Capture the cell that displays the provided text and extract its [x, y] central coordinate. 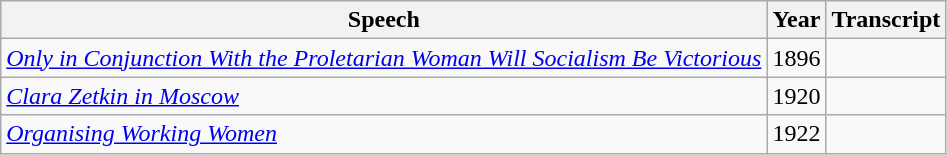
Organising Working Women [384, 134]
1896 [796, 58]
1920 [796, 96]
Year [796, 20]
Speech [384, 20]
Transcript [886, 20]
Clara Zetkin in Moscow [384, 96]
Only in Conjunction With the Proletarian Woman Will Socialism Be Victorious [384, 58]
1922 [796, 134]
